Scan for the cell matching the given text and deliver its (X, Y) coordinate at center. 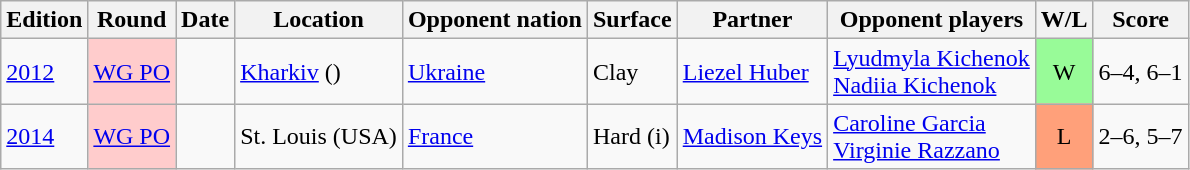
Round (132, 20)
W (1064, 72)
Opponent players (932, 20)
Caroline GarciaVirginie Razzano (932, 136)
Score (1140, 20)
Madison Keys (752, 136)
L (1064, 136)
Opponent nation (494, 20)
Location (319, 20)
Kharkiv () (319, 72)
Hard (i) (632, 136)
Surface (632, 20)
2012 (44, 72)
W/L (1064, 20)
France (494, 136)
Partner (752, 20)
2014 (44, 136)
6–4, 6–1 (1140, 72)
Lyudmyla KichenokNadiia Kichenok (932, 72)
St. Louis (USA) (319, 136)
Edition (44, 20)
Date (206, 20)
Liezel Huber (752, 72)
2–6, 5–7 (1140, 136)
Ukraine (494, 72)
Clay (632, 72)
